Return the [x, y] coordinate for the center point of the cell that contains the specified text.  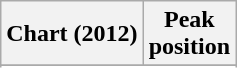
Peakposition [189, 34]
Chart (2012) [72, 34]
